Find where the given text appears and provide that cell's center as [X, Y] coordinate. 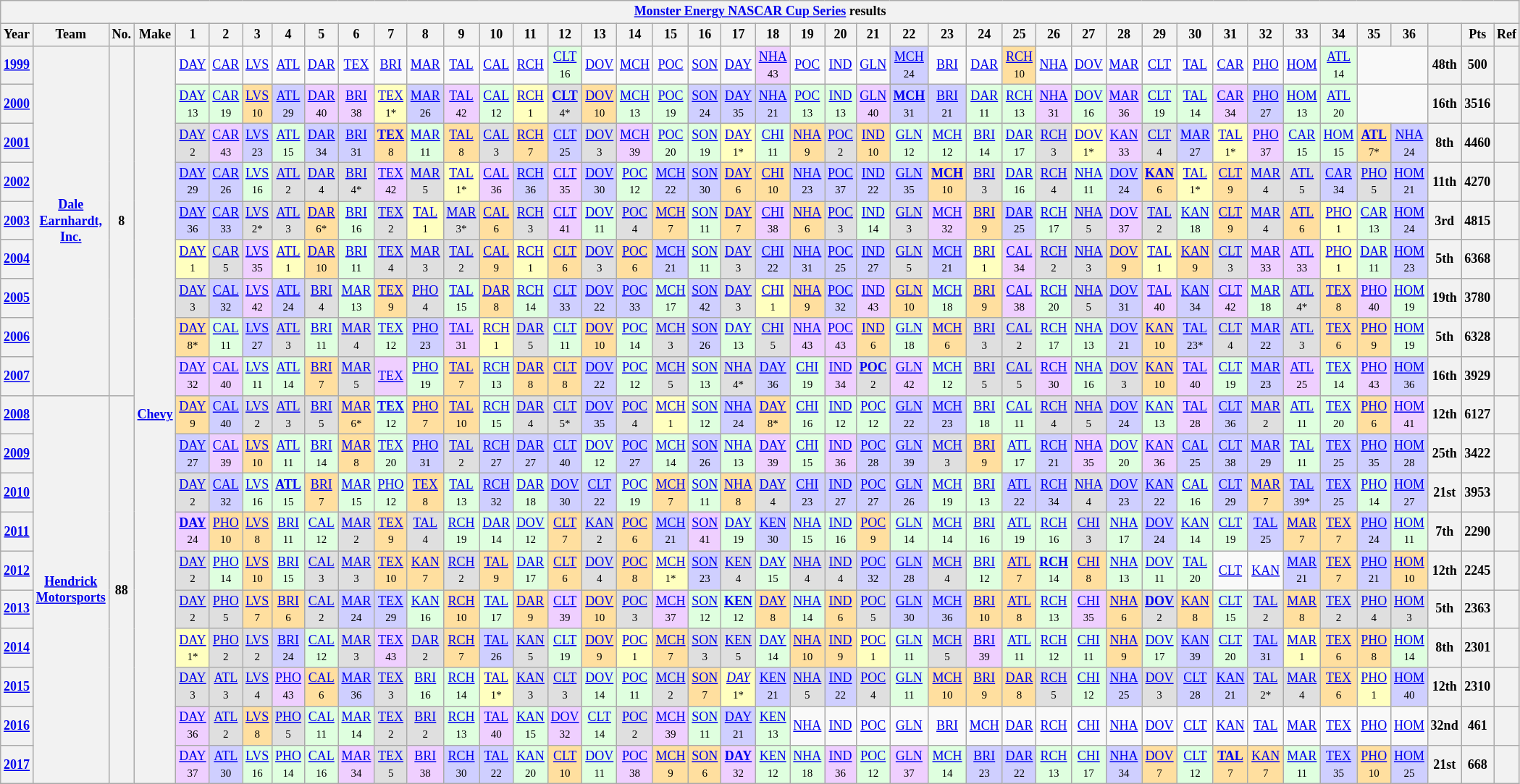
NHA16 [1088, 376]
2 [226, 35]
CLT8 [565, 376]
DAY7 [739, 221]
IND4 [841, 570]
19 [807, 35]
TAL26 [497, 648]
CLT10 [565, 764]
DAR6* [322, 221]
POC25 [841, 259]
IND43 [873, 298]
668 [1477, 764]
9 [461, 35]
KAN15 [531, 726]
BRI21 [947, 104]
DAR27 [531, 454]
CAL39 [226, 454]
TEX3 [391, 687]
6328 [1477, 337]
CLT40 [565, 454]
TAL42 [461, 104]
PHO6 [1374, 415]
CAR15 [1302, 143]
MCH31 [910, 104]
CHI23 [807, 492]
LVS4 [258, 687]
DOV17 [1160, 648]
SON19 [705, 143]
ATL8 [1020, 609]
CLT7 [565, 531]
KAN18 [1195, 221]
MCH9 [671, 764]
88 [122, 589]
CAL [497, 65]
CHI17 [1088, 764]
2003 [17, 221]
DAR34 [322, 143]
CHI16 [807, 415]
ATL [288, 65]
CLT5* [565, 415]
TAL4 [425, 531]
RCH20 [1054, 298]
6127 [1477, 415]
CAL25 [1195, 454]
DAY15 [773, 570]
KAN16 [425, 609]
CLT35 [565, 182]
CHI38 [773, 221]
HOM14 [1409, 648]
BRI23 [984, 764]
24 [984, 35]
PHO40 [1374, 298]
CAR26 [226, 182]
KAN36 [1160, 454]
2008 [17, 415]
3780 [1477, 298]
2014 [17, 648]
RCH12 [1054, 648]
2011 [17, 531]
CAL36 [497, 182]
DAY37 [193, 764]
RCH19 [461, 531]
LVS27 [258, 337]
CAL9 [497, 259]
CHI19 [807, 376]
2001 [17, 143]
DAY1 [193, 259]
3929 [1477, 376]
POC5 [873, 609]
PHO37 [1266, 143]
PHO8 [1374, 648]
ATL7 [1020, 570]
DAR40 [322, 104]
3rd [1444, 221]
KEN30 [773, 531]
TAL11 [1302, 454]
25th [1444, 454]
BRI31 [356, 143]
CHI5 [773, 337]
DOV37 [1124, 221]
MCH17 [671, 298]
KAN21 [1230, 687]
CAR43 [226, 143]
NHA35 [1088, 454]
KAN5 [531, 648]
GLN40 [873, 104]
ATL1 [288, 259]
31 [1230, 35]
DAR16 [1020, 182]
ATL29 [288, 104]
TAL25 [1266, 531]
18 [773, 35]
HOM24 [1409, 221]
MAR3* [461, 221]
MAR29 [1266, 454]
2245 [1477, 570]
Make [155, 35]
BRI13 [984, 492]
RCH5 [1054, 687]
TAL9 [497, 570]
RCH21 [1054, 454]
SON23 [705, 570]
IND14 [873, 221]
CLT14 [600, 726]
ATL17 [1020, 454]
48th [1444, 65]
DAY14 [773, 648]
2363 [1477, 609]
34 [1338, 35]
GLN37 [910, 764]
POC13 [807, 104]
19th [1444, 298]
ATL33 [1302, 259]
CAL5 [1020, 376]
Pts [1477, 35]
TEX1* [391, 104]
4270 [1477, 182]
DAR14 [497, 531]
GLN12 [910, 143]
GLN30 [910, 609]
KAN3 [531, 687]
GLN26 [910, 492]
POC20 [671, 143]
26 [1054, 35]
DAY9 [193, 415]
CLT4* [565, 104]
HOM27 [1409, 492]
DOV23 [1124, 492]
CLT22 [600, 492]
CLT16 [565, 65]
DOV1* [1088, 143]
LVS [258, 65]
DAY27 [193, 454]
TAL8 [461, 143]
2012 [17, 570]
23 [947, 35]
KAN14 [1195, 531]
BRI4* [356, 182]
NHA18 [807, 764]
25 [1020, 35]
MCH1* [671, 570]
IND34 [841, 376]
MCH22 [671, 182]
MAR34 [356, 764]
BRI6 [288, 609]
ATL19 [1020, 531]
CAR33 [226, 221]
DAR2 [425, 648]
DAY39 [773, 454]
DAR5 [531, 337]
35 [1374, 35]
MCH1 [671, 415]
TEX35 [1338, 764]
DAY19 [739, 531]
DOV7 [1160, 764]
BRI24 [288, 648]
LVS35 [258, 259]
TAL15 [461, 298]
CHI12 [1088, 687]
2015 [17, 687]
KAN39 [1195, 648]
NHA23 [807, 182]
SON41 [705, 531]
TEX43 [391, 648]
2006 [17, 337]
HOM3 [1409, 609]
KAN22 [1160, 492]
GLN18 [910, 337]
DAY29 [193, 182]
POC38 [635, 764]
CAR13 [1374, 221]
5 [322, 35]
TAL20 [1195, 570]
RCH27 [497, 454]
HOM28 [1409, 454]
2016 [17, 726]
2010 [17, 492]
22 [910, 35]
ATL22 [1020, 492]
GLN35 [910, 182]
CLT11 [565, 337]
KEN21 [773, 687]
GLN39 [910, 454]
MCH32 [947, 221]
KAN9 [1195, 259]
CLT15 [1230, 609]
PHO27 [1266, 104]
CAR19 [226, 104]
DOV35 [600, 415]
PHO23 [425, 337]
2005 [17, 298]
4460 [1477, 143]
2310 [1477, 687]
LVS2* [258, 221]
TAL28 [1195, 415]
DOV31 [1124, 298]
MCH19 [947, 492]
BRI1 [984, 259]
32nd [1444, 726]
CAR5 [226, 259]
MCH23 [947, 415]
CHI10 [773, 182]
POC14 [635, 337]
HOM36 [1409, 376]
NHA25 [1124, 687]
HOM11 [1409, 531]
DOV2 [1160, 609]
ATL5 [1302, 182]
2301 [1477, 648]
11th [1444, 182]
POC43 [841, 337]
Dale Earnhardt, Inc. [71, 220]
MAR13 [356, 298]
GLN3 [910, 221]
17 [739, 35]
Monster Energy NASCAR Cup Series results [760, 12]
SON [705, 65]
CHI8 [1088, 570]
2009 [17, 454]
KAN20 [531, 764]
RCH36 [531, 182]
15 [671, 35]
DOV14 [600, 687]
MAR1 [1302, 648]
LVS42 [258, 298]
20 [841, 35]
BRI10 [984, 609]
MCH24 [910, 65]
GLN5 [910, 259]
CLT12 [1195, 764]
TAL39* [1302, 492]
POC37 [841, 182]
32 [1266, 35]
POC9 [873, 531]
CLT38 [1230, 454]
PHO9 [1374, 337]
2290 [1477, 531]
CHI [1088, 726]
CHI3 [1088, 531]
MAR22 [1266, 337]
13 [600, 35]
DAR9 [531, 609]
HOM21 [1409, 182]
6 [356, 35]
ATL4* [1302, 298]
IND16 [841, 531]
CLT25 [565, 143]
CLT36 [1230, 415]
28 [1124, 35]
1 [193, 35]
BRI4 [322, 298]
PHO35 [1374, 454]
CAL34 [1020, 259]
KAN8 [1195, 609]
GLN10 [910, 298]
GLN28 [910, 570]
Team [71, 35]
PHO2 [226, 648]
KAN33 [1124, 143]
TEX29 [391, 609]
CLT33 [565, 298]
LVS7 [258, 609]
CHI15 [807, 454]
GLN22 [910, 415]
MAR26 [425, 104]
CHI1 [773, 298]
14 [635, 35]
POC33 [635, 298]
NHA34 [1124, 764]
DAY8 [773, 609]
1999 [17, 65]
KAN34 [1195, 298]
CLT20 [1230, 648]
IND9 [841, 648]
NHA15 [807, 531]
RCH15 [497, 415]
NHA4* [739, 376]
MAR24 [356, 609]
MCH36 [947, 609]
PHO31 [425, 454]
NHA11 [1088, 182]
DAR10 [322, 259]
CHI35 [1088, 609]
No. [122, 35]
33 [1302, 35]
IND12 [841, 415]
MAR27 [1195, 143]
CLT41 [565, 221]
2004 [17, 259]
3953 [1477, 492]
DAR25 [1020, 221]
HOM10 [1409, 570]
IND13 [841, 104]
HOM41 [1409, 415]
PHO21 [1374, 570]
11 [531, 35]
4 [288, 35]
36 [1409, 35]
POC11 [635, 687]
NHA14 [807, 609]
TEX4 [391, 259]
DAY35 [739, 104]
TAL22 [497, 764]
HOM25 [1409, 764]
SON7 [705, 687]
DAR18 [531, 492]
HOM15 [1338, 143]
3422 [1477, 454]
TAL13 [461, 492]
30 [1195, 35]
GLN14 [910, 531]
DOV4 [600, 570]
LVS23 [258, 143]
KEN4 [739, 570]
HOM40 [1409, 687]
TEX42 [391, 182]
TAL23* [1195, 337]
BRI15 [288, 570]
DOV21 [1124, 337]
29 [1160, 35]
MCH4 [947, 570]
BRI18 [984, 415]
MCH37 [671, 609]
SON13 [705, 376]
TEX14 [1338, 376]
POC8 [635, 570]
MAR6* [356, 415]
ATL7* [1374, 143]
CAL38 [1020, 298]
MAR15 [356, 492]
TAL14 [1195, 104]
HOM13 [1302, 104]
461 [1477, 726]
MCH18 [947, 298]
21 [873, 35]
MAR18 [1266, 298]
DAY21 [739, 726]
2017 [17, 764]
MCH6 [947, 337]
MCH13 [635, 104]
MAR14 [356, 726]
DOV16 [1088, 104]
KEN13 [773, 726]
7 [391, 35]
NHA8 [739, 492]
MAR23 [1266, 376]
NHA10 [807, 648]
KAN6 [1160, 182]
PHO12 [391, 492]
3516 [1477, 104]
10 [497, 35]
DOV32 [565, 726]
NHA21 [773, 104]
TEX5 [391, 764]
RCH34 [1054, 492]
DAY6 [739, 182]
27 [1088, 35]
6368 [1477, 259]
2000 [17, 104]
PHO24 [1374, 531]
NHA3 [1088, 259]
16 [705, 35]
MCH2 [671, 687]
LVS11 [258, 376]
POC28 [873, 454]
SON42 [705, 298]
2002 [17, 182]
500 [1477, 65]
Hendrick Motorsports [71, 589]
SON30 [705, 182]
TAL2* [1266, 687]
GLN42 [910, 376]
TEX10 [391, 570]
KEN5 [739, 648]
SON24 [705, 104]
ATL20 [1338, 104]
3 [258, 35]
MAR21 [1302, 570]
2007 [17, 376]
Ref [1507, 35]
SON6 [705, 764]
KAN2 [600, 531]
TAL10 [461, 415]
2013 [17, 609]
DOV20 [1124, 454]
ATL24 [288, 298]
BRI39 [984, 648]
7th [1444, 531]
PHO19 [425, 376]
BRI12 [984, 570]
DAR22 [1020, 764]
Chevy [155, 415]
CLT28 [1195, 687]
KAN13 [1160, 415]
ATL30 [226, 764]
RCH16 [1054, 531]
SON3 [705, 648]
CLT29 [1230, 492]
TAL17 [497, 609]
DAY24 [193, 531]
Year [17, 35]
CLT42 [1230, 298]
IND10 [873, 143]
NHA17 [1124, 531]
CLT39 [565, 609]
MAR33 [1266, 259]
PHO7 [425, 415]
BRI2 [425, 726]
ATL6 [1302, 221]
12 [565, 35]
DAY4 [773, 492]
4815 [1477, 221]
CHI22 [773, 259]
HOM23 [1409, 259]
ATL25 [1302, 376]
RCH32 [497, 492]
